Locate the cell with the specified text and output its [x, y] center coordinate. 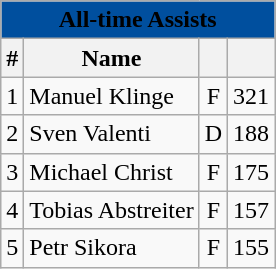
188 [252, 134]
Name [112, 58]
1 [12, 96]
2 [12, 134]
D [213, 134]
3 [12, 172]
# [12, 58]
157 [252, 210]
All-time Assists [138, 20]
Sven Valenti [112, 134]
4 [12, 210]
321 [252, 96]
175 [252, 172]
Michael Christ [112, 172]
Manuel Klinge [112, 96]
155 [252, 248]
5 [12, 248]
Petr Sikora [112, 248]
Tobias Abstreiter [112, 210]
